For the text-containing cell, return its midpoint in (X, Y) coordinate format. 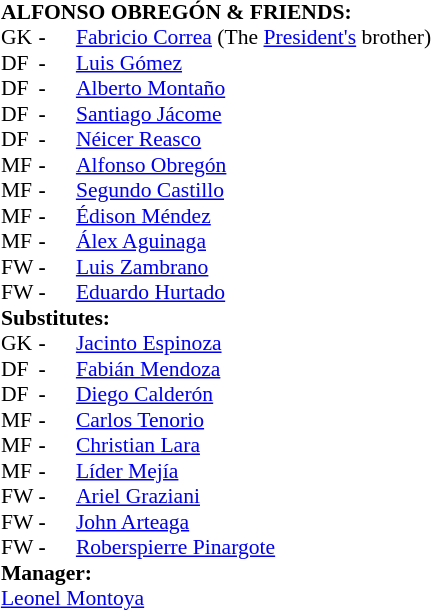
Substitutes: (216, 318)
Líder Mejía (254, 471)
Roberspierre Pinargote (254, 547)
Luis Gómez (254, 63)
Manager: (216, 573)
Ariel Graziani (254, 497)
Álex Aguinaga (254, 241)
Fabricio Correa (The President's brother) (254, 37)
Édison Méndez (254, 216)
Alberto Montaño (254, 89)
John Arteaga (254, 522)
Diego Calderón (254, 395)
Luis Zambrano (254, 267)
Eduardo Hurtado (254, 293)
Alfonso Obregón (254, 165)
Segundo Castillo (254, 191)
Néicer Reasco (254, 139)
Jacinto Espinoza (254, 343)
Santiago Jácome (254, 114)
Carlos Tenorio (254, 420)
Christian Lara (254, 445)
Fabián Mendoza (254, 369)
